Locate the cell with the specified text and output its (x, y) center coordinate. 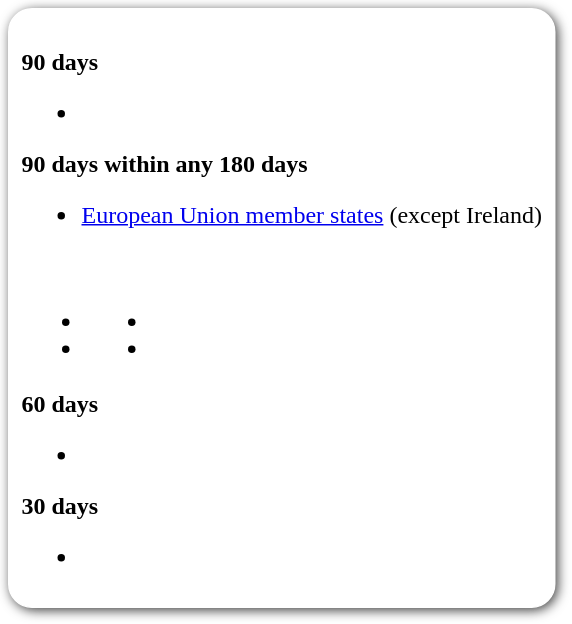
90 days90 days within any 180 days European Union member states (except Ireland) 60 days30 days (282, 308)
